Scan for the cell matching the given text and deliver its (x, y) coordinate at center. 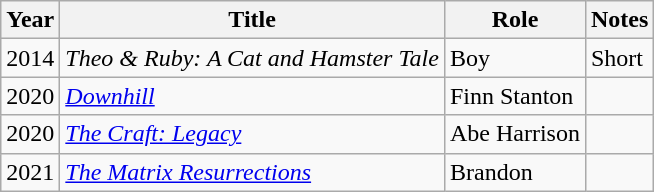
Boy (514, 58)
Theo & Ruby: A Cat and Hamster Tale (252, 58)
Role (514, 20)
Short (619, 58)
2014 (30, 58)
Downhill (252, 96)
Abe Harrison (514, 134)
The Craft: Legacy (252, 134)
Year (30, 20)
The Matrix Resurrections (252, 172)
2021 (30, 172)
Finn Stanton (514, 96)
Notes (619, 20)
Brandon (514, 172)
Title (252, 20)
